Scan for the cell matching the given text and deliver its (X, Y) coordinate at center. 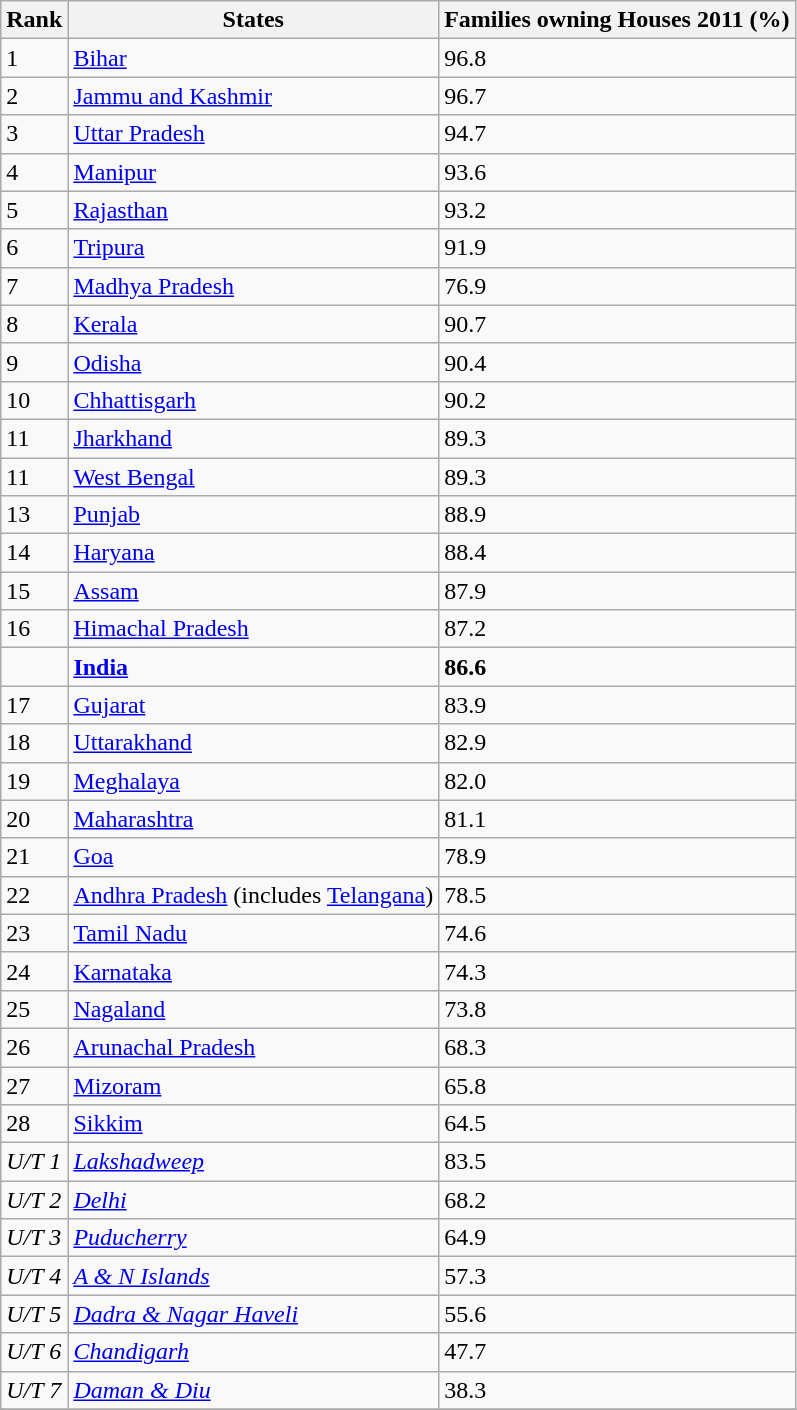
Rank (34, 20)
82.9 (617, 743)
U/T 3 (34, 1238)
Arunachal Pradesh (254, 1047)
Mizoram (254, 1085)
17 (34, 705)
47.7 (617, 1352)
21 (34, 857)
Tamil Nadu (254, 933)
India (254, 667)
38.3 (617, 1390)
2 (34, 96)
19 (34, 781)
Uttarakhand (254, 743)
9 (34, 362)
U/T 5 (34, 1314)
55.6 (617, 1314)
States (254, 20)
U/T 1 (34, 1162)
4 (34, 172)
Daman & Diu (254, 1390)
Kerala (254, 324)
14 (34, 553)
27 (34, 1085)
Nagaland (254, 1009)
Sikkim (254, 1124)
96.7 (617, 96)
Lakshadweep (254, 1162)
3 (34, 134)
7 (34, 286)
Meghalaya (254, 781)
Families owning Houses 2011 (%) (617, 20)
90.2 (617, 400)
74.3 (617, 971)
Chandigarh (254, 1352)
68.3 (617, 1047)
22 (34, 895)
1 (34, 58)
Assam (254, 591)
U/T 4 (34, 1276)
13 (34, 515)
Gujarat (254, 705)
68.2 (617, 1200)
Karnataka (254, 971)
83.9 (617, 705)
87.9 (617, 591)
93.2 (617, 210)
96.8 (617, 58)
6 (34, 248)
73.8 (617, 1009)
65.8 (617, 1085)
Tripura (254, 248)
57.3 (617, 1276)
78.5 (617, 895)
Puducherry (254, 1238)
90.4 (617, 362)
Punjab (254, 515)
24 (34, 971)
18 (34, 743)
93.6 (617, 172)
Odisha (254, 362)
10 (34, 400)
20 (34, 819)
Madhya Pradesh (254, 286)
Haryana (254, 553)
64.5 (617, 1124)
94.7 (617, 134)
88.4 (617, 553)
Manipur (254, 172)
83.5 (617, 1162)
Rajasthan (254, 210)
23 (34, 933)
86.6 (617, 667)
16 (34, 629)
91.9 (617, 248)
Himachal Pradesh (254, 629)
Bihar (254, 58)
88.9 (617, 515)
74.6 (617, 933)
Dadra & Nagar Haveli (254, 1314)
West Bengal (254, 477)
5 (34, 210)
28 (34, 1124)
15 (34, 591)
76.9 (617, 286)
78.9 (617, 857)
Andhra Pradesh (includes Telangana) (254, 895)
U/T 7 (34, 1390)
Uttar Pradesh (254, 134)
Goa (254, 857)
64.9 (617, 1238)
Chhattisgarh (254, 400)
U/T 2 (34, 1200)
90.7 (617, 324)
Maharashtra (254, 819)
Jammu and Kashmir (254, 96)
U/T 6 (34, 1352)
82.0 (617, 781)
Jharkhand (254, 438)
87.2 (617, 629)
25 (34, 1009)
81.1 (617, 819)
8 (34, 324)
Delhi (254, 1200)
A & N Islands (254, 1276)
26 (34, 1047)
